Return (x, y) of the center of cell containing provided text 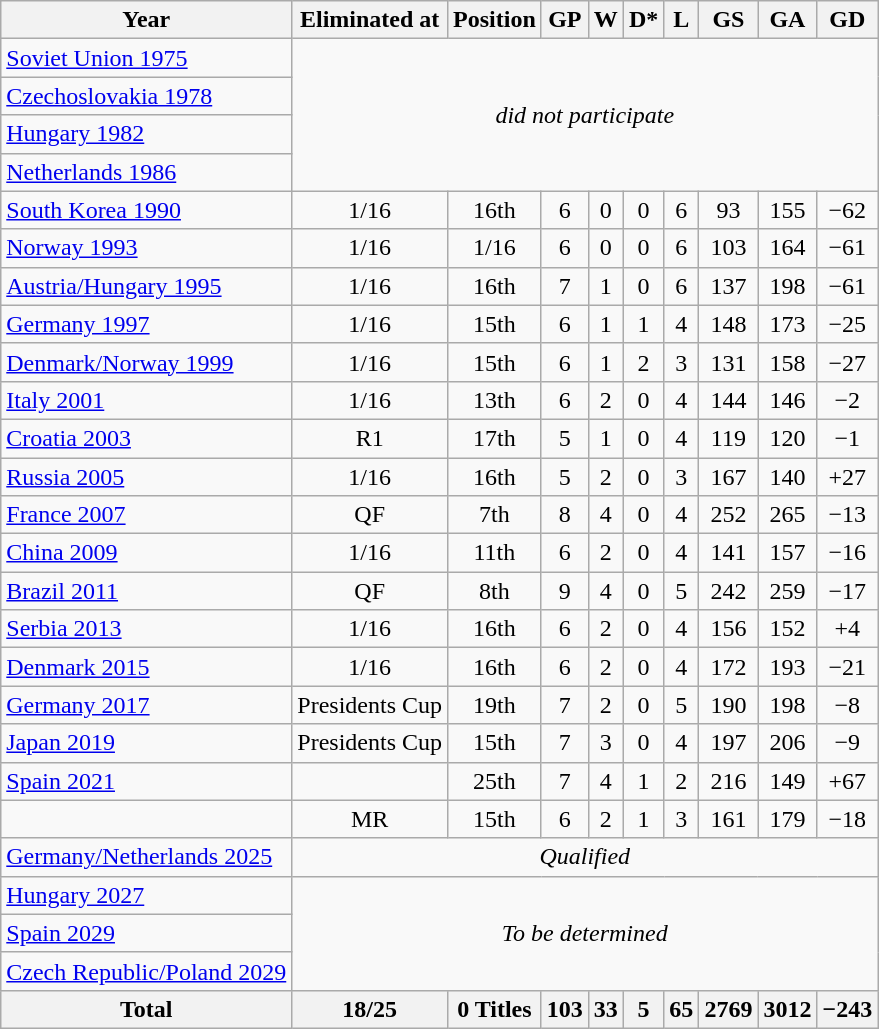
120 (788, 438)
−2 (848, 400)
−25 (848, 324)
33 (606, 1009)
252 (728, 515)
193 (788, 667)
Russia 2005 (146, 477)
190 (728, 705)
Japan 2019 (146, 743)
259 (788, 591)
Spain 2029 (146, 933)
152 (788, 629)
119 (728, 438)
Serbia 2013 (146, 629)
93 (728, 210)
158 (788, 362)
Year (146, 20)
265 (788, 515)
L (682, 20)
0 Titles (495, 1009)
161 (728, 819)
+27 (848, 477)
Croatia 2003 (146, 438)
7th (495, 515)
−17 (848, 591)
8 (564, 515)
3012 (788, 1009)
W (606, 20)
155 (788, 210)
2769 (728, 1009)
To be determined (585, 933)
−62 (848, 210)
17th (495, 438)
China 2009 (146, 553)
18/25 (370, 1009)
GD (848, 20)
141 (728, 553)
Czech Republic/Poland 2029 (146, 971)
Eliminated at (370, 20)
197 (728, 743)
242 (728, 591)
GA (788, 20)
Czechoslovakia 1978 (146, 96)
+67 (848, 781)
South Korea 1990 (146, 210)
149 (788, 781)
−243 (848, 1009)
France 2007 (146, 515)
did not participate (585, 115)
Germany 2017 (146, 705)
−21 (848, 667)
−1 (848, 438)
144 (728, 400)
9 (564, 591)
131 (728, 362)
R1 (370, 438)
Italy 2001 (146, 400)
148 (728, 324)
−9 (848, 743)
Austria/Hungary 1995 (146, 286)
206 (788, 743)
137 (728, 286)
216 (728, 781)
Spain 2021 (146, 781)
164 (788, 248)
140 (788, 477)
8th (495, 591)
13th (495, 400)
Denmark 2015 (146, 667)
GS (728, 20)
157 (788, 553)
Soviet Union 1975 (146, 58)
25th (495, 781)
167 (728, 477)
65 (682, 1009)
156 (728, 629)
Germany/Netherlands 2025 (146, 857)
Netherlands 1986 (146, 172)
MR (370, 819)
Denmark/Norway 1999 (146, 362)
146 (788, 400)
−13 (848, 515)
Germany 1997 (146, 324)
173 (788, 324)
Hungary 1982 (146, 134)
172 (728, 667)
−8 (848, 705)
+4 (848, 629)
Brazil 2011 (146, 591)
D* (643, 20)
Qualified (585, 857)
179 (788, 819)
Norway 1993 (146, 248)
19th (495, 705)
−18 (848, 819)
GP (564, 20)
−16 (848, 553)
11th (495, 553)
Total (146, 1009)
Position (495, 20)
−27 (848, 362)
Hungary 2027 (146, 895)
